Output the (x, y) coordinate of the center of the cell containing the given text.  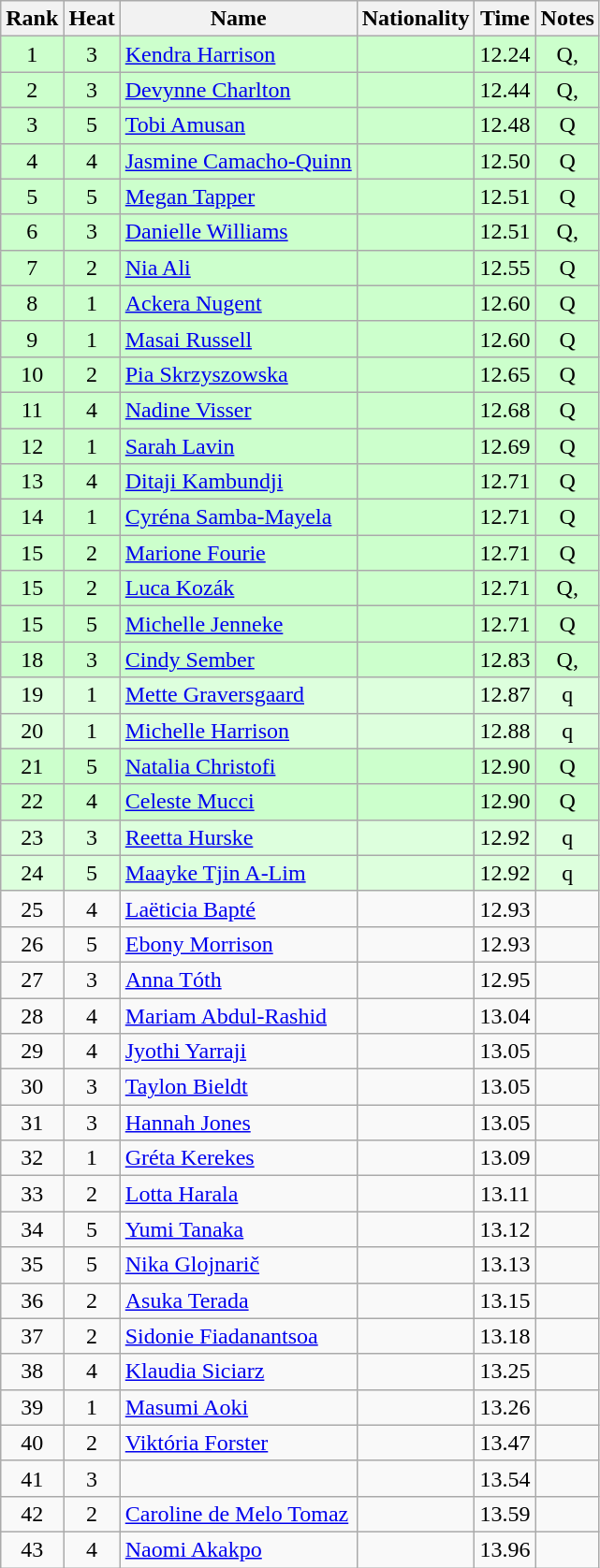
Marione Fourie (238, 553)
Mette Graversgaard (238, 695)
21 (32, 766)
Jasmine Camacho-Quinn (238, 161)
Sidonie Fiadanantsoa (238, 1336)
36 (32, 1300)
Danielle Williams (238, 232)
Reetta Hurske (238, 837)
Michelle Harrison (238, 731)
11 (32, 410)
12.83 (505, 660)
Laëticia Bapté (238, 908)
Cyréna Samba-Mayela (238, 517)
13.11 (505, 1194)
13.26 (505, 1407)
Nia Ali (238, 268)
Naomi Akakpo (238, 1549)
13.47 (505, 1443)
Tobi Amusan (238, 125)
24 (32, 873)
Michelle Jenneke (238, 624)
22 (32, 802)
25 (32, 908)
12.24 (505, 54)
Celeste Mucci (238, 802)
18 (32, 660)
8 (32, 303)
12.48 (505, 125)
40 (32, 1443)
Caroline de Melo Tomaz (238, 1514)
12.95 (505, 980)
Luca Kozák (238, 588)
Natalia Christofi (238, 766)
Name (238, 19)
Devynne Charlton (238, 90)
33 (32, 1194)
37 (32, 1336)
42 (32, 1514)
12.65 (505, 374)
Nationality (416, 19)
Ackera Nugent (238, 303)
13.12 (505, 1229)
Maayke Tjin A-Lim (238, 873)
Asuka Terada (238, 1300)
29 (32, 1052)
12.69 (505, 446)
12.50 (505, 161)
14 (32, 517)
10 (32, 374)
Sarah Lavin (238, 446)
Klaudia Siciarz (238, 1372)
20 (32, 731)
39 (32, 1407)
31 (32, 1123)
13.09 (505, 1158)
12.68 (505, 410)
Taylon Bieldt (238, 1087)
6 (32, 232)
13.96 (505, 1549)
Masai Russell (238, 339)
Yumi Tanaka (238, 1229)
Viktória Forster (238, 1443)
32 (32, 1158)
7 (32, 268)
Kendra Harrison (238, 54)
12 (32, 446)
Cindy Sember (238, 660)
13.54 (505, 1478)
34 (32, 1229)
38 (32, 1372)
13.15 (505, 1300)
Rank (32, 19)
23 (32, 837)
43 (32, 1549)
Mariam Abdul-Rashid (238, 1015)
19 (32, 695)
Lotta Harala (238, 1194)
9 (32, 339)
Jyothi Yarraji (238, 1052)
Ditaji Kambundji (238, 482)
27 (32, 980)
Hannah Jones (238, 1123)
13.59 (505, 1514)
Notes (567, 19)
30 (32, 1087)
Nika Glojnarič (238, 1265)
28 (32, 1015)
13.18 (505, 1336)
Time (505, 19)
12.44 (505, 90)
13 (32, 482)
12.55 (505, 268)
Heat (92, 19)
35 (32, 1265)
12.87 (505, 695)
Ebony Morrison (238, 944)
12.88 (505, 731)
Nadine Visser (238, 410)
13.04 (505, 1015)
13.25 (505, 1372)
13.13 (505, 1265)
Gréta Kerekes (238, 1158)
Masumi Aoki (238, 1407)
41 (32, 1478)
Pia Skrzyszowska (238, 374)
26 (32, 944)
Anna Tóth (238, 980)
Megan Tapper (238, 196)
